From the cell containing the given text, extract its center point as [x, y] coordinate. 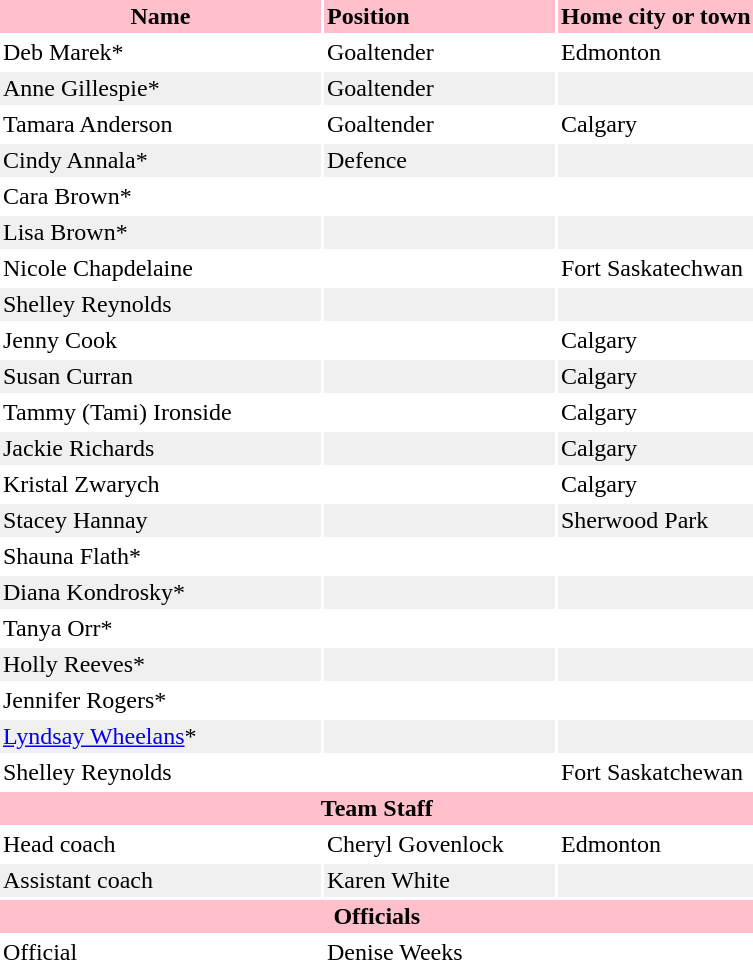
Cindy Annala* [160, 160]
Jackie Richards [160, 448]
Deb Marek* [160, 52]
Head coach [160, 844]
Susan Curran [160, 376]
Tammy (Tami) Ironside [160, 412]
Kristal Zwarych [160, 484]
Cara Brown* [160, 196]
Jennifer Rogers* [160, 700]
Nicole Chapdelaine [160, 268]
Position [440, 16]
Name [160, 16]
Assistant coach [160, 880]
Lyndsay Wheelans* [160, 736]
Diana Kondrosky* [160, 592]
Karen White [440, 880]
Shauna Flath* [160, 556]
Anne Gillespie* [160, 88]
Tamara Anderson [160, 124]
Jenny Cook [160, 340]
Stacey Hannay [160, 520]
Tanya Orr* [160, 628]
Lisa Brown* [160, 232]
Cheryl Govenlock [440, 844]
Holly Reeves* [160, 664]
Defence [440, 160]
